Identify which cell holds the provided text, then report its (X, Y) central coordinate. 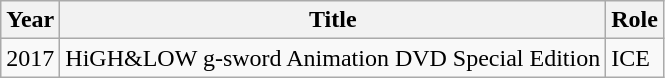
HiGH&LOW g-sword Animation DVD Special Edition (333, 58)
Title (333, 20)
2017 (30, 58)
Role (635, 20)
ICE (635, 58)
Year (30, 20)
